Return [x, y] of the center of cell containing provided text 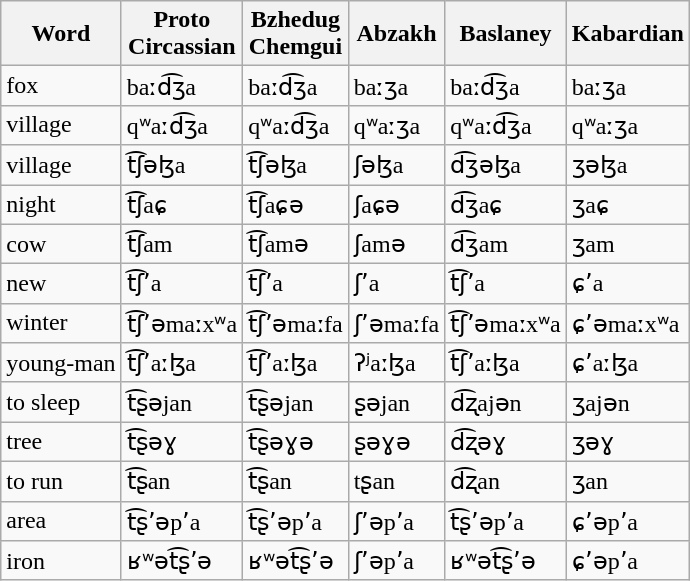
Baslaney [506, 34]
t͡ʃam [182, 244]
ʒajən [628, 402]
tree [61, 442]
t͡ʃamə [296, 244]
ʒəɮa [628, 165]
BzhedugChemgui [296, 34]
ʂəjan [396, 402]
d͡ʒaɕ [506, 204]
ʂəɣə [396, 442]
ɕʼaːɮa [628, 363]
d͡ʒəɮa [506, 165]
to sleep [61, 402]
winter [61, 323]
d͡ʐajən [506, 402]
area [61, 521]
ʃəɮa [396, 165]
to run [61, 481]
ʃʼəmaːfa [396, 323]
ʒam [628, 244]
t͡ʂəɣə [296, 442]
Abzakh [396, 34]
ʃʼa [396, 284]
ʃaɕə [396, 204]
t͡ʃʼəmaːfa [296, 323]
night [61, 204]
d͡ʐəɣ [506, 442]
t͡ʂəɣ [182, 442]
d͡ʒam [506, 244]
cow [61, 244]
ʔʲaːɮa [396, 363]
iron [61, 561]
Word [61, 34]
Kabardian [628, 34]
fox [61, 86]
ʒəɣ [628, 442]
d͡ʐan [506, 481]
ProtoCircassian [182, 34]
ʃamə [396, 244]
ʒaɕ [628, 204]
new [61, 284]
young-man [61, 363]
ɕʼəmaːxʷa [628, 323]
t͡ʃaɕ [182, 204]
tʂan [396, 481]
t͡ʃaɕə [296, 204]
ʒan [628, 481]
ɕʼa [628, 284]
